Search for the cell housing the specified text and yield its (X, Y) center coordinate. 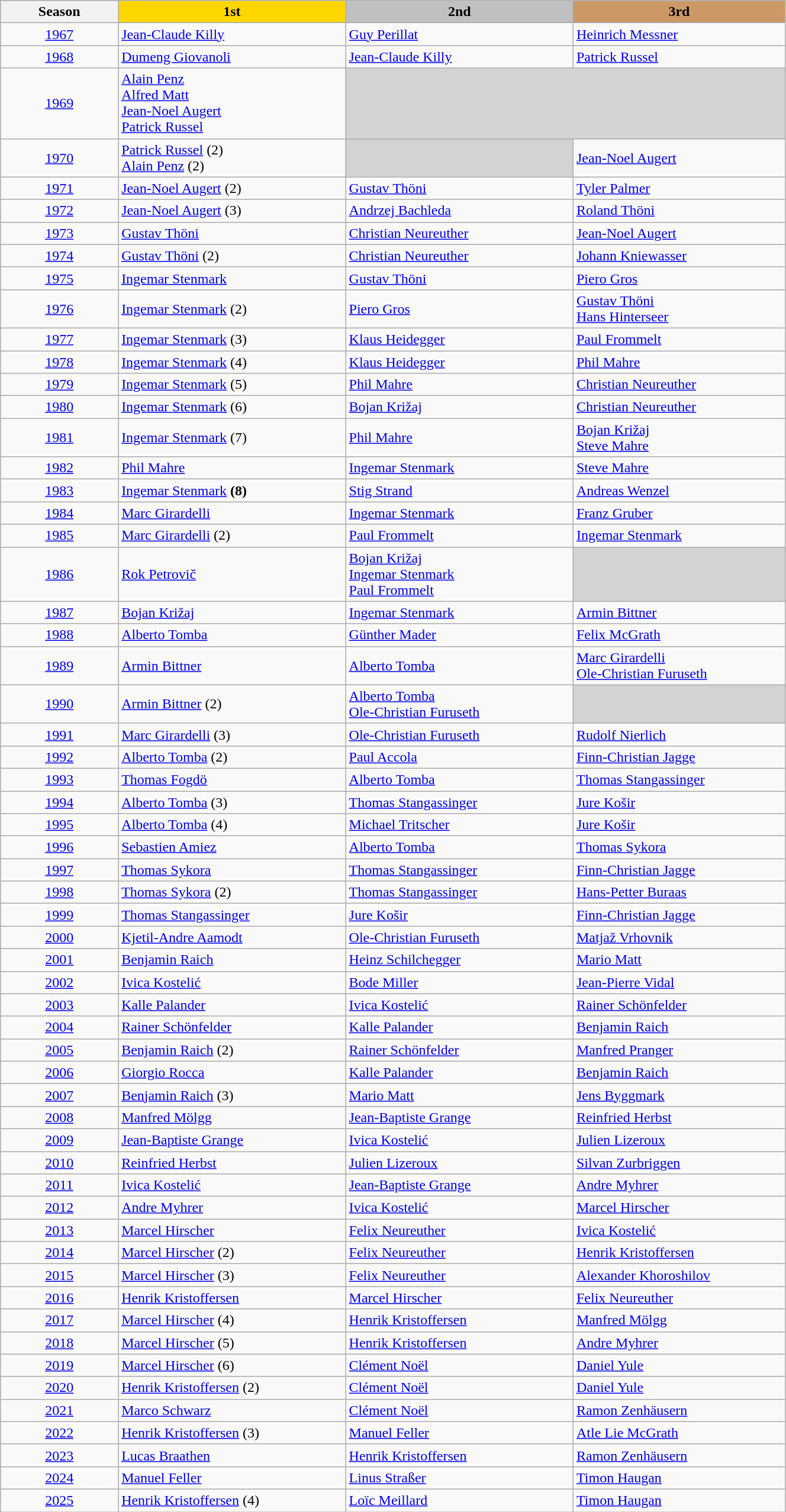
Marc Girardelli Ole-Christian Furuseth (679, 665)
Bojan Križaj Ingemar Stenmark Paul Frommelt (459, 574)
1982 (59, 468)
1989 (59, 665)
Bode Miller (459, 982)
Gustav Thöni Hans Hinterseer (679, 309)
2014 (59, 1253)
Andrzej Bachleda (459, 211)
Patrick Russel (2) Alain Penz (2) (232, 157)
2021 (59, 1410)
2022 (59, 1433)
Ingemar Stenmark (4) (232, 362)
Armin Bittner (2) (232, 704)
Kjetil-Andre Aamodt (232, 937)
Guy Perillat (459, 34)
1999 (59, 915)
2nd (459, 12)
Marcel Hirscher (5) (232, 1343)
1st (232, 12)
Marcel Hirscher (6) (232, 1365)
1978 (59, 362)
1981 (59, 438)
1974 (59, 256)
1977 (59, 339)
Linus Straßer (459, 1478)
1985 (59, 536)
Marcel Hirscher (2) (232, 1253)
Jens Byggmark (679, 1095)
2020 (59, 1388)
Marc Girardelli (3) (232, 734)
1987 (59, 612)
2011 (59, 1185)
Roland Thöni (679, 211)
2005 (59, 1050)
2012 (59, 1208)
Ingemar Stenmark (2) (232, 309)
Heinrich Messner (679, 34)
1998 (59, 892)
Steve Mahre (679, 468)
2002 (59, 982)
Ingemar Stenmark (5) (232, 385)
1986 (59, 574)
Henrik Kristoffersen (2) (232, 1388)
Günther Mader (459, 635)
Stig Strand (459, 491)
Ingemar Stenmark (6) (232, 407)
Alberto Tomba (4) (232, 825)
Loïc Meillard (459, 1500)
3rd (679, 12)
2007 (59, 1095)
Jean-Noel Augert (2) (232, 188)
Silvan Zurbriggen (679, 1163)
2024 (59, 1478)
2008 (59, 1117)
2003 (59, 1005)
2010 (59, 1163)
1994 (59, 802)
2017 (59, 1320)
Lucas Braathen (232, 1455)
1969 (59, 103)
Thomas Fogdö (232, 779)
Marc Girardelli (2) (232, 536)
2000 (59, 937)
2023 (59, 1455)
Benjamin Raich (2) (232, 1050)
Alberto Tomba (2) (232, 757)
1975 (59, 278)
2013 (59, 1230)
2004 (59, 1027)
Andreas Wenzel (679, 491)
Henrik Kristoffersen (4) (232, 1500)
Thomas Sykora (2) (232, 892)
Manfred Pranger (679, 1050)
Atle Lie McGrath (679, 1433)
2019 (59, 1365)
Sebastien Amiez (232, 847)
Henrik Kristoffersen (3) (232, 1433)
Gustav Thöni (2) (232, 256)
Alain Penz Alfred Matt Jean-Noel Augert Patrick Russel (232, 103)
1968 (59, 57)
1993 (59, 779)
Marc Girardelli (232, 513)
1973 (59, 233)
2006 (59, 1072)
1980 (59, 407)
Felix McGrath (679, 635)
Paul Accola (459, 757)
Giorgio Rocca (232, 1072)
1967 (59, 34)
1991 (59, 734)
Marcel Hirscher (4) (232, 1320)
2018 (59, 1343)
Ingemar Stenmark (3) (232, 339)
Alberto Tomba Ole-Christian Furuseth (459, 704)
Tyler Palmer (679, 188)
Johann Kniewasser (679, 256)
1979 (59, 385)
Jean-Noel Augert (3) (232, 211)
Heinz Schilchegger (459, 960)
2025 (59, 1500)
1995 (59, 825)
Bojan Križaj Steve Mahre (679, 438)
1983 (59, 491)
1972 (59, 211)
1976 (59, 309)
1997 (59, 870)
Franz Gruber (679, 513)
Benjamin Raich (3) (232, 1095)
Rudolf Nierlich (679, 734)
Ingemar Stenmark (8) (232, 491)
2001 (59, 960)
2009 (59, 1140)
Hans-Petter Buraas (679, 892)
2015 (59, 1275)
1988 (59, 635)
Season (59, 12)
1996 (59, 847)
Matjaž Vrhovnik (679, 937)
Patrick Russel (679, 57)
2016 (59, 1298)
Michael Tritscher (459, 825)
1992 (59, 757)
1970 (59, 157)
Marcel Hirscher (3) (232, 1275)
Rok Petrovič (232, 574)
1984 (59, 513)
Marco Schwarz (232, 1410)
Ingemar Stenmark (7) (232, 438)
Jean-Pierre Vidal (679, 982)
Dumeng Giovanoli (232, 57)
1971 (59, 188)
1990 (59, 704)
Alberto Tomba (3) (232, 802)
Alexander Khoroshilov (679, 1275)
